Scan for the cell matching the given text and deliver its (X, Y) coordinate at center. 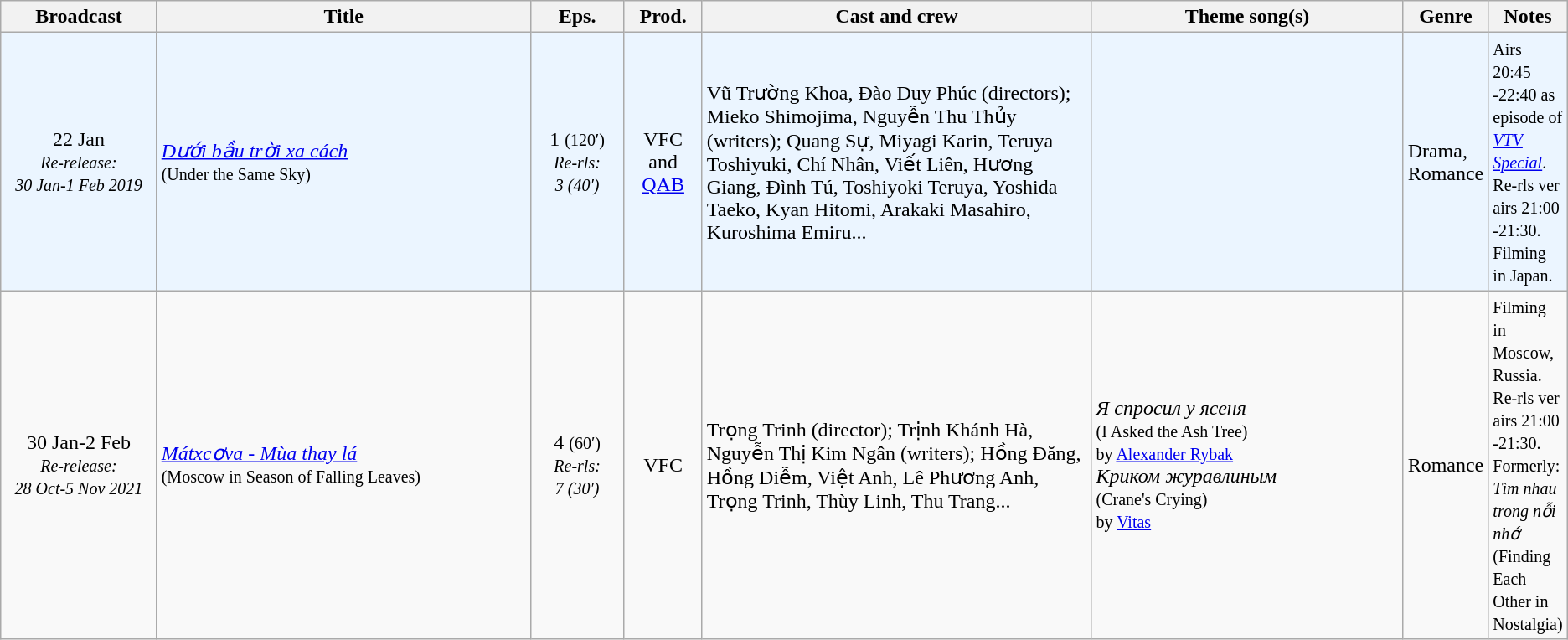
Drama, Romance (1446, 162)
Filming in Moscow, Russia. Re-rls ver airs 21:00 -21:30.Formerly: Tìm nhau trong nỗi nhớ(Finding Each Other in Nostalgia) (1528, 465)
Dưới bầu trời xa cách (Under the Same Sky) (343, 162)
Mátxcơva - Mùa thay lá (Moscow in Season of Falling Leaves) (343, 465)
Cast and crew (896, 17)
Title (343, 17)
Airs 20:45 -22:40 as episode of VTV Special. Re-rls ver airs 21:00 -21:30. Filming in Japan. (1528, 162)
Notes (1528, 17)
Я спросил у ясеня (I Asked the Ash Tree)by Alexander RybakКриком журавлиным (Crane's Crying)by Vitas (1247, 465)
Genre (1446, 17)
1 (120′)Re-rls:3 (40′) (577, 162)
VFC and QAB (663, 162)
22 JanRe-release:30 Jan-1 Feb 2019 (79, 162)
4 (60′)Re-rls:7 (30′) (577, 465)
VFC (663, 465)
Broadcast (79, 17)
Romance (1446, 465)
Theme song(s) (1247, 17)
Prod. (663, 17)
Eps. (577, 17)
30 Jan-2 FebRe-release:28 Oct-5 Nov 2021 (79, 465)
